For the text-containing cell, return its midpoint in [X, Y] coordinate format. 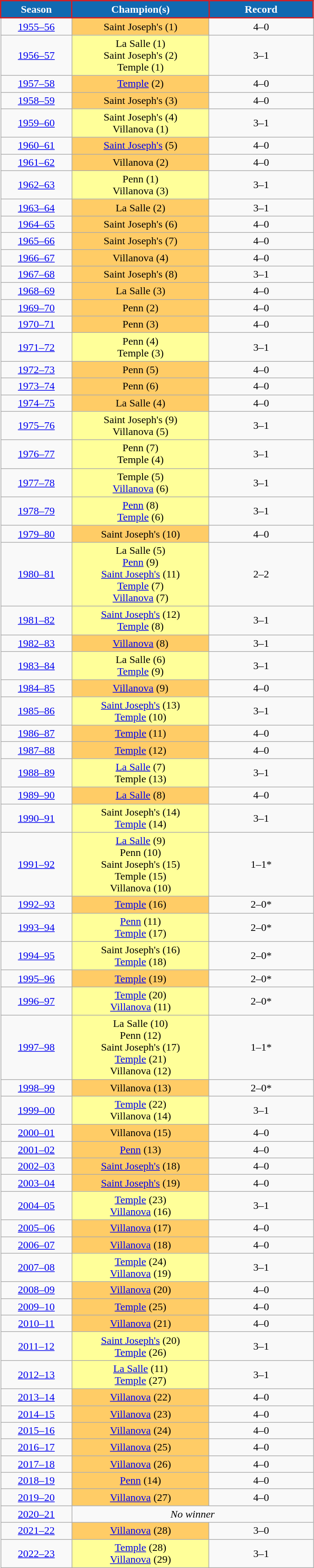
La Salle (5)Penn (9)Saint Joseph's (11)Temple (7)Villanova (7) [140, 574]
1989–90 [37, 795]
Penn (13) [140, 1150]
Villanova (18) [140, 1245]
La Salle (8) [140, 795]
1983–84 [37, 666]
3–0 [261, 1531]
1979–80 [37, 534]
Villanova (17) [140, 1228]
1956–57 [37, 55]
Temple (25) [140, 1307]
1965–66 [37, 241]
1963–64 [37, 207]
Villanova (9) [140, 688]
Saint Joseph's (4)Villanova (1) [140, 123]
1993–94 [37, 927]
Champion(s) [140, 10]
1957–58 [37, 84]
1999–00 [37, 1110]
Saint Joseph's (19) [140, 1183]
1959–60 [37, 123]
La Salle (2) [140, 207]
1986–87 [37, 734]
2000–01 [37, 1133]
Penn (14) [140, 1481]
1964–65 [37, 224]
Temple (20)Villanova (11) [140, 1001]
Villanova (8) [140, 643]
Penn (1)Villanova (3) [140, 185]
2016–17 [37, 1447]
1998–99 [37, 1088]
1977–78 [37, 482]
2018–19 [37, 1481]
Temple (2) [140, 84]
Villanova (24) [140, 1431]
1968–69 [37, 291]
2002–03 [37, 1166]
1962–63 [37, 185]
Villanova (4) [140, 257]
La Salle (1)Saint Joseph's (2)Temple (1) [140, 55]
Penn (7)Temple (4) [140, 454]
2013–14 [37, 1397]
1960–61 [37, 146]
1985–86 [37, 711]
1990–91 [37, 818]
No winner [193, 1514]
Penn (5) [140, 370]
1975–76 [37, 425]
1961–62 [37, 162]
Temple (11) [140, 734]
Penn (8)Temple (6) [140, 511]
Villanova (26) [140, 1464]
Penn (4)Temple (3) [140, 347]
1995–96 [37, 978]
1992–93 [37, 905]
La Salle (3) [140, 291]
2006–07 [37, 1245]
La Salle (4) [140, 403]
Villanova (28) [140, 1531]
2–2 [261, 574]
Saint Joseph's (14)Temple (14) [140, 818]
2014–15 [37, 1414]
Saint Joseph's (13)Temple (10) [140, 711]
Saint Joseph's (5) [140, 146]
Villanova (2) [140, 162]
2003–04 [37, 1183]
La Salle (6)Temple (9) [140, 666]
Saint Joseph's (18) [140, 1166]
2012–13 [37, 1374]
1994–95 [37, 956]
Saint Joseph's (6) [140, 224]
Villanova (13) [140, 1088]
Saint Joseph's (7) [140, 241]
Saint Joseph's (1) [140, 26]
Temple (28)Villanova (29) [140, 1553]
1969–70 [37, 308]
2007–08 [37, 1267]
2001–02 [37, 1150]
1997–98 [37, 1047]
1996–97 [37, 1001]
2005–06 [37, 1228]
2021–22 [37, 1531]
2022–23 [37, 1553]
2020–21 [37, 1514]
La Salle (10)Penn (12)Saint Joseph's (17)Temple (21)Villanova (12) [140, 1047]
Penn (3) [140, 324]
1987–88 [37, 750]
La Salle (9)Penn (10)Saint Joseph's (15)Temple (15)Villanova (10) [140, 864]
1988–89 [37, 773]
2008–09 [37, 1290]
Villanova (22) [140, 1397]
1955–56 [37, 26]
1981–82 [37, 620]
Penn (2) [140, 308]
Saint Joseph's (3) [140, 100]
1984–85 [37, 688]
1982–83 [37, 643]
1972–73 [37, 370]
Saint Joseph's (16)Temple (18) [140, 956]
1978–79 [37, 511]
1974–75 [37, 403]
Villanova (23) [140, 1414]
2015–16 [37, 1431]
1991–92 [37, 864]
2009–10 [37, 1307]
1976–77 [37, 454]
1970–71 [37, 324]
1971–72 [37, 347]
Saint Joseph's (8) [140, 274]
La Salle (7)Temple (13) [140, 773]
Villanova (21) [140, 1323]
Temple (16) [140, 905]
1973–74 [37, 386]
Saint Joseph's (9)Villanova (5) [140, 425]
Saint Joseph's (20)Temple (26) [140, 1346]
2010–11 [37, 1323]
Villanova (27) [140, 1497]
Temple (12) [140, 750]
Saint Joseph's (12)Temple (8) [140, 620]
2019–20 [37, 1497]
Temple (5)Villanova (6) [140, 482]
Record [261, 10]
La Salle (11)Temple (27) [140, 1374]
Temple (22)Villanova (14) [140, 1110]
2004–05 [37, 1206]
1958–59 [37, 100]
2011–12 [37, 1346]
2017–18 [37, 1464]
Temple (24)Villanova (19) [140, 1267]
1966–67 [37, 257]
Villanova (20) [140, 1290]
Temple (19) [140, 978]
1980–81 [37, 574]
Season [37, 10]
Saint Joseph's (10) [140, 534]
1967–68 [37, 274]
Penn (11)Temple (17) [140, 927]
Villanova (25) [140, 1447]
Penn (6) [140, 386]
Villanova (15) [140, 1133]
Temple (23)Villanova (16) [140, 1206]
